Return the (X, Y) coordinate for the center point of the cell that contains the specified text.  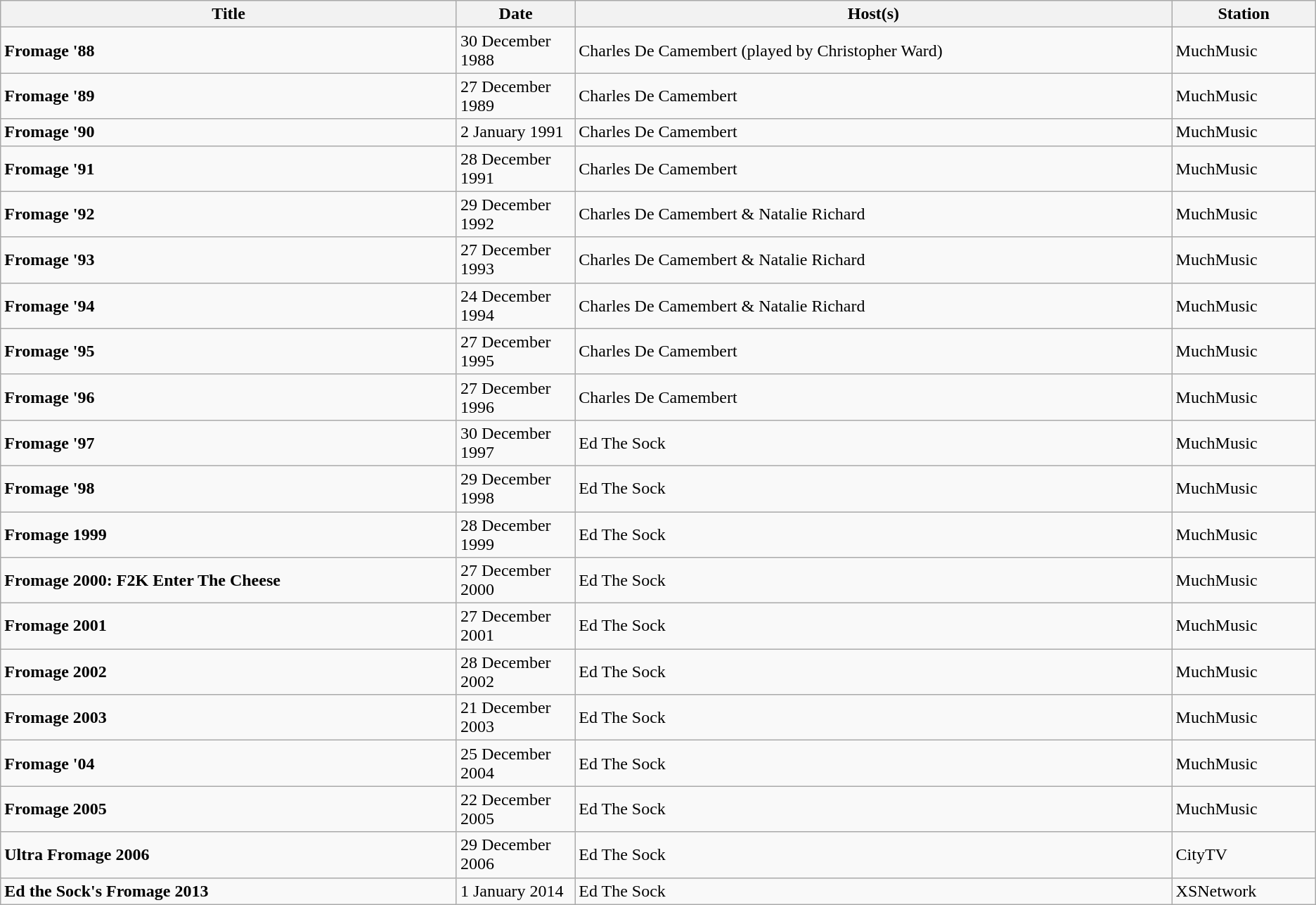
Ultra Fromage 2006 (229, 855)
27 December 1996 (515, 397)
29 December 1998 (515, 488)
Fromage '97 (229, 443)
Fromage '95 (229, 352)
Fromage '89 (229, 96)
1 January 2014 (515, 891)
Date (515, 14)
29 December 2006 (515, 855)
27 December 1993 (515, 260)
Fromage 1999 (229, 534)
28 December 2002 (515, 672)
XSNetwork (1244, 891)
30 December 1997 (515, 443)
Station (1244, 14)
25 December 2004 (515, 764)
21 December 2003 (515, 717)
Fromage '98 (229, 488)
CityTV (1244, 855)
Fromage 2005 (229, 809)
30 December 1988 (515, 51)
27 December 2000 (515, 581)
Fromage '96 (229, 397)
Ed the Sock's Fromage 2013 (229, 891)
Fromage 2001 (229, 626)
Fromage '94 (229, 305)
Fromage '04 (229, 764)
27 December 2001 (515, 626)
28 December 1991 (515, 169)
22 December 2005 (515, 809)
28 December 1999 (515, 534)
Charles De Camembert (played by Christopher Ward) (873, 51)
Fromage '92 (229, 214)
27 December 1995 (515, 352)
Fromage 2002 (229, 672)
Fromage '90 (229, 132)
Title (229, 14)
29 December 1992 (515, 214)
Fromage 2003 (229, 717)
2 January 1991 (515, 132)
Fromage '91 (229, 169)
27 December 1989 (515, 96)
Host(s) (873, 14)
Fromage 2000: F2K Enter The Cheese (229, 581)
24 December 1994 (515, 305)
Fromage '93 (229, 260)
Fromage '88 (229, 51)
